Locate the cell with the specified text and output its [x, y] center coordinate. 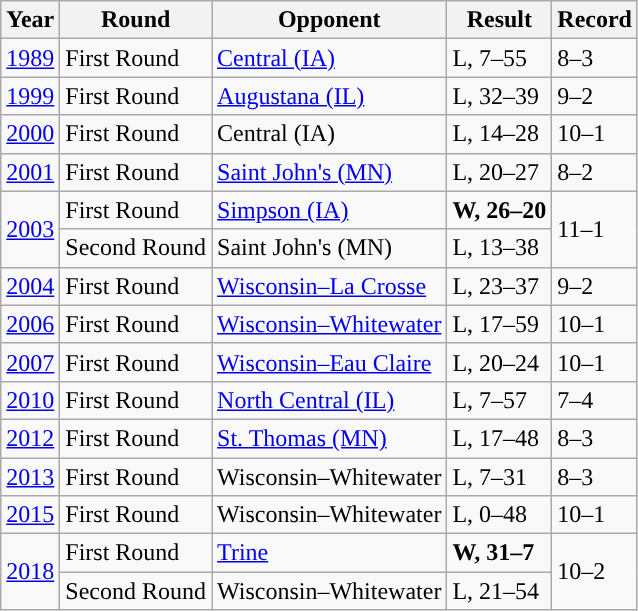
Record [595, 20]
11–1 [595, 229]
L, 0–48 [500, 515]
W, 26–20 [500, 210]
L, 17–59 [500, 324]
L, 13–38 [500, 248]
Wisconsin–La Crosse [330, 286]
Result [500, 20]
2007 [30, 362]
2003 [30, 229]
2004 [30, 286]
Wisconsin–Eau Claire [330, 362]
2013 [30, 477]
2010 [30, 400]
L, 14–28 [500, 134]
1989 [30, 58]
L, 20–27 [500, 172]
W, 31–7 [500, 553]
8–2 [595, 172]
Opponent [330, 20]
Round [136, 20]
L, 17–48 [500, 438]
2006 [30, 324]
Year [30, 20]
North Central (IL) [330, 400]
2018 [30, 572]
2001 [30, 172]
2012 [30, 438]
L, 21–54 [500, 591]
7–4 [595, 400]
Trine [330, 553]
L, 7–31 [500, 477]
1999 [30, 96]
L, 7–55 [500, 58]
10–2 [595, 572]
Augustana (IL) [330, 96]
L, 7–57 [500, 400]
L, 23–37 [500, 286]
L, 32–39 [500, 96]
2015 [30, 515]
St. Thomas (MN) [330, 438]
Simpson (IA) [330, 210]
2000 [30, 134]
L, 20–24 [500, 362]
